Determine the (x, y) coordinate at the center of the cell enclosing the given text.  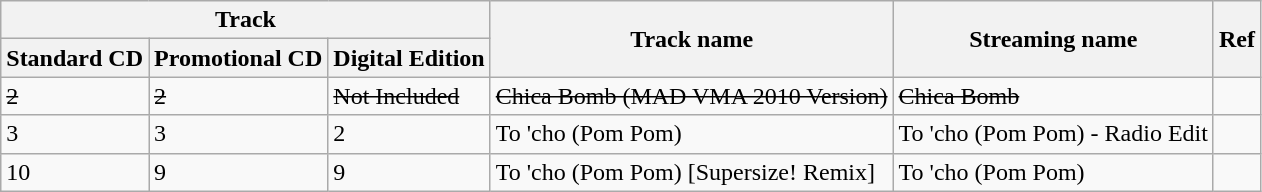
To 'cho (Pom Pom) [Supersize! Remix] (692, 172)
Standard CD (75, 58)
Ref (1236, 39)
10 (75, 172)
Promotional CD (238, 58)
Streaming name (1053, 39)
Track name (692, 39)
To 'cho (Pom Pom) - Radio Edit (1053, 134)
Digital Edition (409, 58)
Not Included (409, 96)
Chica Bomb (MAD VMA 2010 Version) (692, 96)
Chica Bomb (1053, 96)
Track (246, 20)
